Determine the [X, Y] coordinate at the center of the cell enclosing the given text.  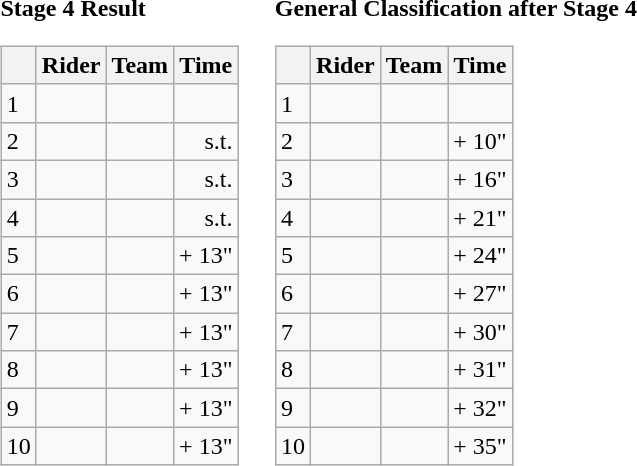
+ 30" [480, 332]
+ 21" [480, 217]
+ 24" [480, 256]
+ 27" [480, 294]
+ 35" [480, 446]
+ 31" [480, 370]
+ 32" [480, 408]
+ 16" [480, 179]
+ 10" [480, 141]
